Output the (x, y) coordinate of the center of the cell containing the given text.  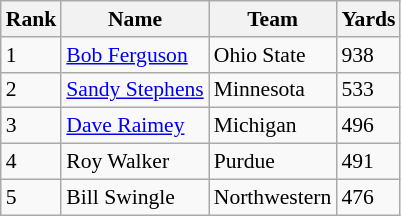
496 (368, 126)
Bob Ferguson (134, 55)
4 (32, 162)
Sandy Stephens (134, 90)
938 (368, 55)
Team (273, 19)
476 (368, 197)
Purdue (273, 162)
Minnesota (273, 90)
Roy Walker (134, 162)
3 (32, 126)
Rank (32, 19)
Bill Swingle (134, 197)
Name (134, 19)
2 (32, 90)
Michigan (273, 126)
Ohio State (273, 55)
Yards (368, 19)
Northwestern (273, 197)
491 (368, 162)
1 (32, 55)
5 (32, 197)
533 (368, 90)
Dave Raimey (134, 126)
